Locate the cell with the specified text and output its [X, Y] center coordinate. 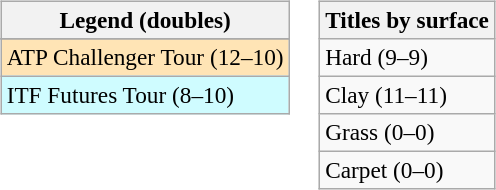
Hard (9–9) [408, 57]
Grass (0–0) [408, 133]
ATP Challenger Tour (12–10) [145, 57]
Titles by surface [408, 20]
Legend (doubles) [145, 20]
ITF Futures Tour (8–10) [145, 95]
Clay (11–11) [408, 95]
Carpet (0–0) [408, 171]
